From the cell containing the given text, extract its center point as (X, Y) coordinate. 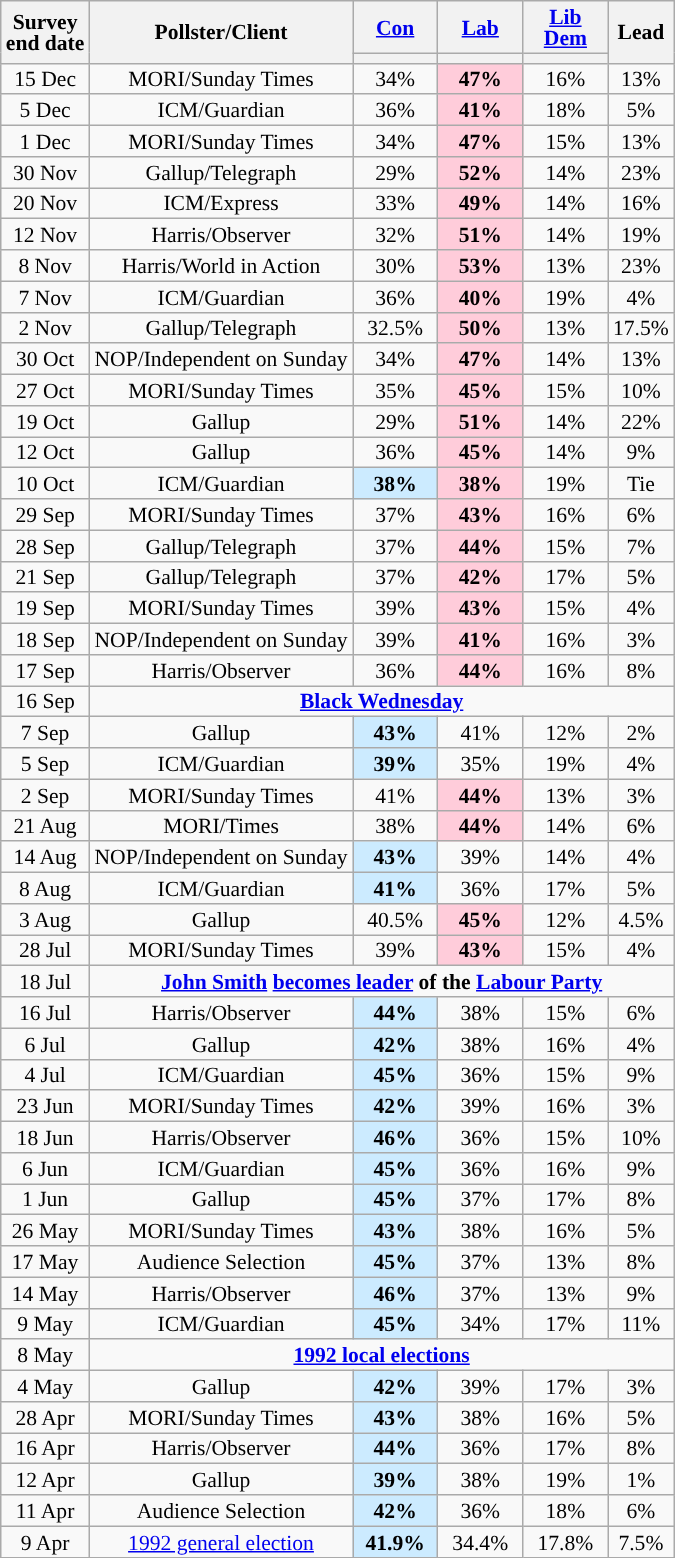
1 Dec (46, 142)
4 May (46, 1386)
Lab (480, 27)
1 Jun (46, 1200)
ICM/Express (220, 204)
50% (480, 328)
Harris/World in Action (220, 266)
20 Nov (46, 204)
26 May (46, 1230)
19 Sep (46, 608)
23 Jun (46, 1106)
John Smith becomes leader of the Labour Party (381, 982)
52% (480, 172)
53% (480, 266)
41.9% (396, 1542)
5 Dec (46, 110)
33% (396, 204)
16 Jul (46, 1012)
4 Jul (46, 1074)
9 May (46, 1324)
27 Oct (46, 390)
7 Sep (46, 732)
18 Jun (46, 1138)
30 Nov (46, 172)
2% (641, 732)
7.5% (641, 1542)
32.5% (396, 328)
18 Sep (46, 640)
12 Apr (46, 1480)
21 Sep (46, 576)
1992 general election (220, 1542)
1% (641, 1480)
6 Jul (46, 1044)
40.5% (396, 920)
7% (641, 546)
Con (396, 27)
1992 local elections (381, 1356)
9 Apr (46, 1542)
16 Apr (46, 1448)
17 May (46, 1262)
Lib Dem (566, 27)
29 Sep (46, 514)
14 Aug (46, 858)
8 Nov (46, 266)
32% (396, 234)
28 Jul (46, 950)
14 May (46, 1292)
17.8% (566, 1542)
8 Aug (46, 888)
2 Sep (46, 794)
12 Oct (46, 452)
Lead (641, 32)
10 Oct (46, 484)
6 Jun (46, 1168)
11 Apr (46, 1510)
Black Wednesday (381, 702)
8 May (46, 1356)
7 Nov (46, 296)
22% (641, 422)
17.5% (641, 328)
28 Apr (46, 1418)
30 Oct (46, 360)
18 Jul (46, 982)
15 Dec (46, 78)
Tie (641, 484)
40% (480, 296)
49% (480, 204)
30% (396, 266)
12 Nov (46, 234)
21 Aug (46, 826)
16 Sep (46, 702)
11% (641, 1324)
3 Aug (46, 920)
34.4% (480, 1542)
28 Sep (46, 546)
17 Sep (46, 670)
MORI/Times (220, 826)
5 Sep (46, 764)
2 Nov (46, 328)
19 Oct (46, 422)
Pollster/Client (220, 32)
4.5% (641, 920)
Surveyend date (46, 32)
